Search for the cell housing the specified text and yield its (X, Y) center coordinate. 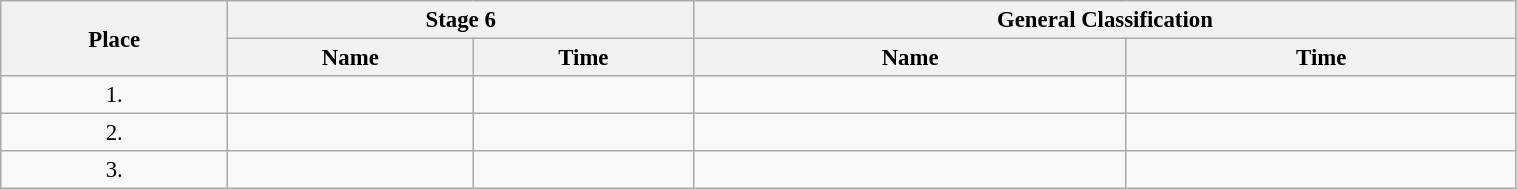
General Classification (1105, 20)
1. (114, 95)
3. (114, 170)
2. (114, 133)
Place (114, 38)
Stage 6 (461, 20)
